Search for the cell housing the specified text and yield its (X, Y) center coordinate. 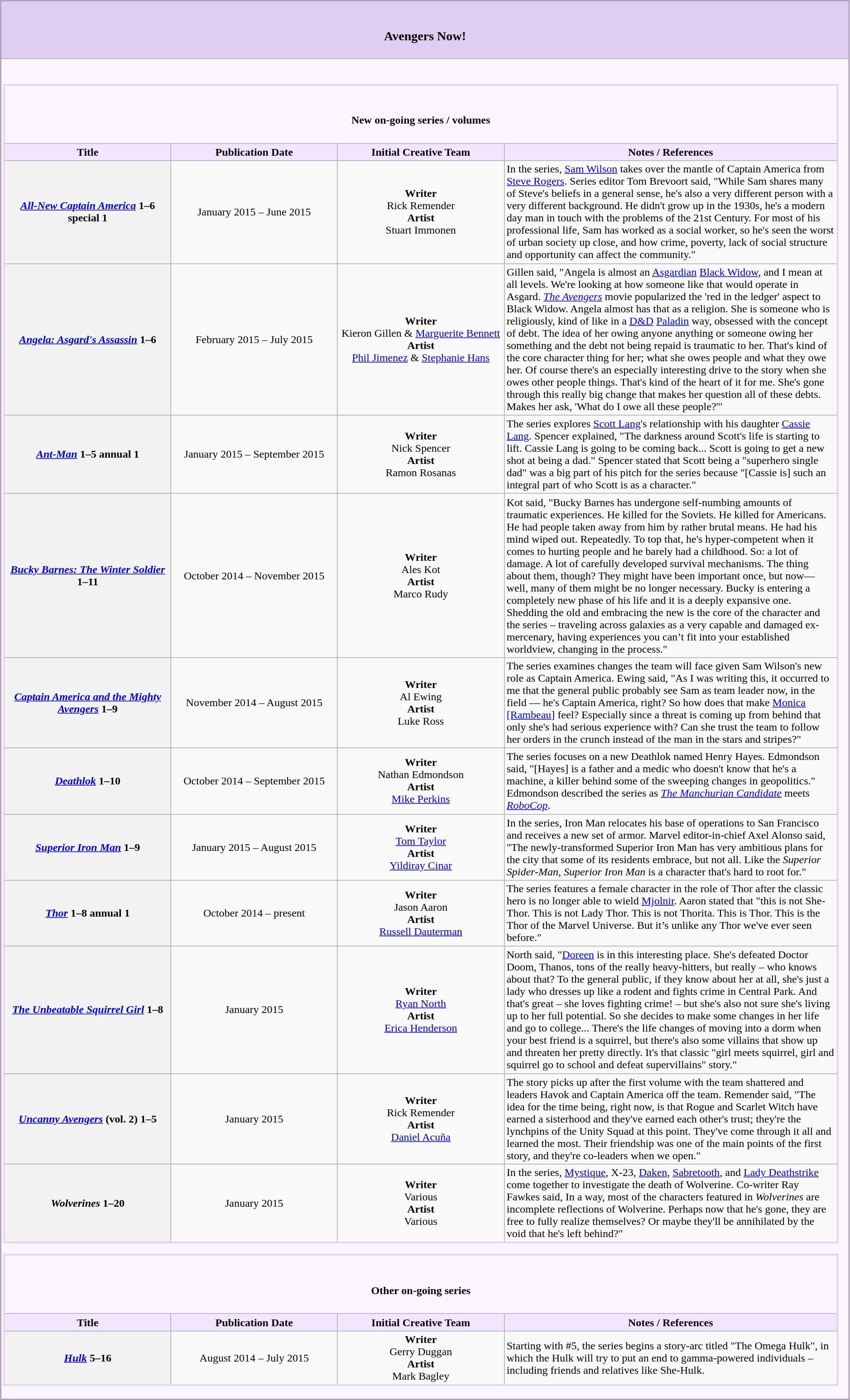
Avengers Now! (425, 30)
October 2014 – November 2015 (254, 575)
October 2014 – September 2015 (254, 781)
January 2015 – June 2015 (254, 212)
Superior Iron Man 1–9 (87, 847)
Bucky Barnes: The Winter Soldier 1–11 (87, 575)
October 2014 – present (254, 913)
Wolverines 1–20 (87, 1204)
February 2015 – July 2015 (254, 339)
Hulk 5–16 (87, 1358)
Captain America and the Mighty Avengers 1–9 (87, 702)
Thor 1–8 annual 1 (87, 913)
WriterRick RemenderArtistDaniel Acuña (421, 1119)
January 2015 – September 2015 (254, 454)
WriterTom TaylorArtistYildiray Cinar (421, 847)
All-New Captain America 1–6 special 1 (87, 212)
WriterAles KotArtistMarco Rudy (421, 575)
WriterVariousArtistVarious (421, 1204)
Deathlok 1–10 (87, 781)
WriterKieron Gillen & Marguerite BennettArtistPhil Jimenez & Stephanie Hans (421, 339)
January 2015 – August 2015 (254, 847)
WriterAl EwingArtistLuke Ross (421, 702)
WriterRyan NorthArtistErica Henderson (421, 1010)
Other on-going series (421, 1285)
Ant-Man 1–5 annual 1 (87, 454)
WriterJason AaronArtistRussell Dauterman (421, 913)
New on-going series / volumes (421, 115)
November 2014 – August 2015 (254, 702)
August 2014 – July 2015 (254, 1358)
WriterNick SpencerArtistRamon Rosanas (421, 454)
WriterRick RemenderArtistStuart Immonen (421, 212)
Uncanny Avengers (vol. 2) 1–5 (87, 1119)
Angela: Asgard's Assassin 1–6 (87, 339)
The Unbeatable Squirrel Girl 1–8 (87, 1010)
WriterNathan EdmondsonArtistMike Perkins (421, 781)
WriterGerry DugganArtistMark Bagley (421, 1358)
